Identify which cell holds the provided text, then report its [X, Y] central coordinate. 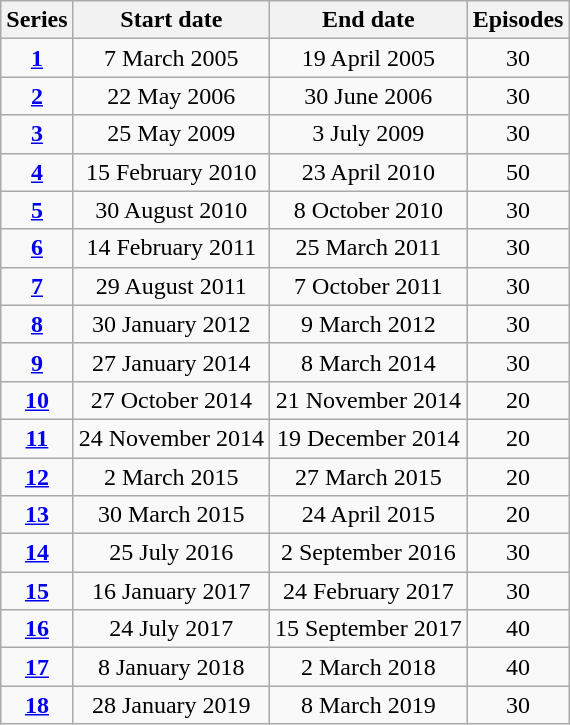
2 March 2015 [171, 477]
30 August 2010 [171, 210]
3 July 2009 [368, 134]
24 July 2017 [171, 629]
29 August 2011 [171, 286]
7 October 2011 [368, 286]
23 April 2010 [368, 172]
Episodes [518, 20]
11 [37, 438]
15 [37, 591]
27 October 2014 [171, 400]
6 [37, 248]
8 March 2019 [368, 705]
16 January 2017 [171, 591]
15 September 2017 [368, 629]
19 April 2005 [368, 58]
16 [37, 629]
4 [37, 172]
27 March 2015 [368, 477]
28 January 2019 [171, 705]
50 [518, 172]
30 March 2015 [171, 515]
2 March 2018 [368, 667]
24 February 2017 [368, 591]
24 November 2014 [171, 438]
8 January 2018 [171, 667]
7 [37, 286]
1 [37, 58]
5 [37, 210]
18 [37, 705]
8 March 2014 [368, 362]
9 [37, 362]
7 March 2005 [171, 58]
25 May 2009 [171, 134]
2 September 2016 [368, 553]
14 [37, 553]
3 [37, 134]
12 [37, 477]
Start date [171, 20]
30 June 2006 [368, 96]
30 January 2012 [171, 324]
22 May 2006 [171, 96]
8 [37, 324]
27 January 2014 [171, 362]
14 February 2011 [171, 248]
15 February 2010 [171, 172]
17 [37, 667]
8 October 2010 [368, 210]
25 July 2016 [171, 553]
End date [368, 20]
Series [37, 20]
19 December 2014 [368, 438]
21 November 2014 [368, 400]
2 [37, 96]
10 [37, 400]
13 [37, 515]
24 April 2015 [368, 515]
25 March 2011 [368, 248]
9 March 2012 [368, 324]
